Return the (x, y) coordinate for the center point of the cell that contains the specified text.  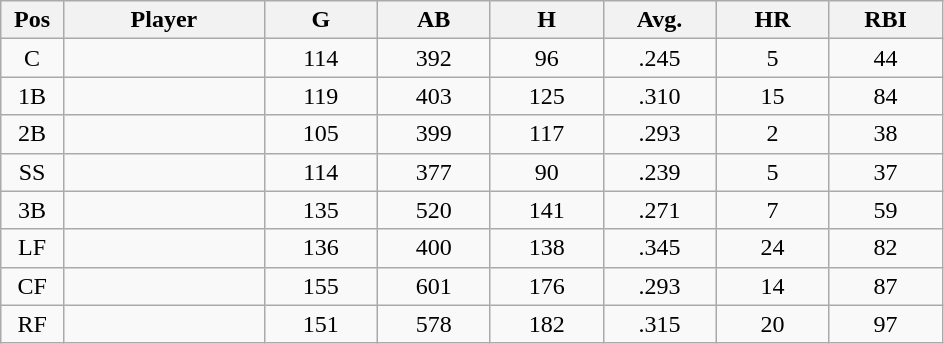
RBI (886, 20)
HR (772, 20)
Avg. (660, 20)
90 (546, 172)
117 (546, 134)
84 (886, 96)
82 (886, 248)
Player (164, 20)
403 (434, 96)
Pos (32, 20)
CF (32, 286)
2 (772, 134)
59 (886, 210)
20 (772, 324)
399 (434, 134)
.239 (660, 172)
96 (546, 58)
.245 (660, 58)
37 (886, 172)
182 (546, 324)
151 (320, 324)
.271 (660, 210)
578 (434, 324)
601 (434, 286)
135 (320, 210)
1B (32, 96)
38 (886, 134)
520 (434, 210)
.345 (660, 248)
400 (434, 248)
RF (32, 324)
136 (320, 248)
392 (434, 58)
G (320, 20)
176 (546, 286)
3B (32, 210)
138 (546, 248)
.310 (660, 96)
105 (320, 134)
141 (546, 210)
155 (320, 286)
125 (546, 96)
377 (434, 172)
119 (320, 96)
LF (32, 248)
15 (772, 96)
97 (886, 324)
87 (886, 286)
2B (32, 134)
C (32, 58)
H (546, 20)
44 (886, 58)
SS (32, 172)
24 (772, 248)
AB (434, 20)
7 (772, 210)
.315 (660, 324)
14 (772, 286)
